Extract the (x, y) coordinate from the center of the cell holding the provided text.  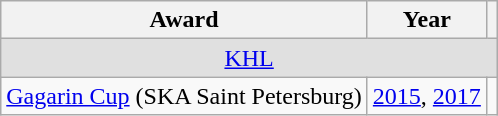
2015, 2017 (426, 96)
Gagarin Cup (SKA Saint Petersburg) (184, 96)
KHL (250, 58)
Year (426, 20)
Award (184, 20)
